For the text-containing cell, return its midpoint in (X, Y) coordinate format. 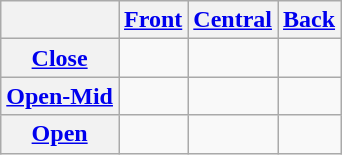
Open (60, 134)
Back (310, 20)
Central (233, 20)
Front (152, 20)
Close (60, 58)
Open-Mid (60, 96)
